Locate the cell with the specified text and output its [X, Y] center coordinate. 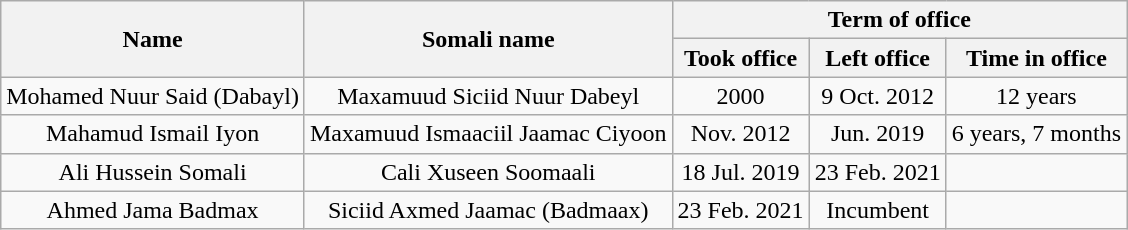
6 years, 7 months [1036, 134]
Name [153, 39]
Took office [740, 58]
Term of office [899, 20]
Maxamuud Siciid Nuur Dabeyl [488, 96]
Left office [878, 58]
Mohamed Nuur Said (Dabayl) [153, 96]
Ali Hussein Somali [153, 172]
12 years [1036, 96]
Maxamuud Ismaaciil Jaamac Ciyoon [488, 134]
Somali name [488, 39]
Mahamud Ismail Iyon [153, 134]
Incumbent [878, 210]
Siciid Axmed Jaamac (Badmaax) [488, 210]
2000 [740, 96]
Cali Xuseen Soomaali [488, 172]
18 Jul. 2019 [740, 172]
Ahmed Jama Badmax [153, 210]
Jun. 2019 [878, 134]
9 Oct. 2012 [878, 96]
Time in office [1036, 58]
Nov. 2012 [740, 134]
